Return [X, Y] of the center of cell containing provided text 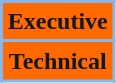
Executive [58, 22]
Technical [58, 61]
